Search for the cell housing the specified text and yield its [X, Y] center coordinate. 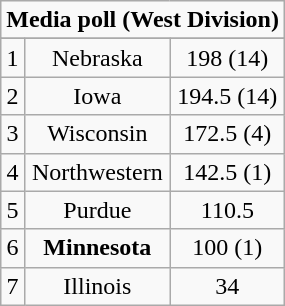
Minnesota [97, 248]
Purdue [97, 210]
198 (14) [227, 58]
142.5 (1) [227, 172]
6 [13, 248]
100 (1) [227, 248]
Northwestern [97, 172]
1 [13, 58]
Media poll (West Division) [143, 20]
110.5 [227, 210]
5 [13, 210]
194.5 (14) [227, 96]
Iowa [97, 96]
Wisconsin [97, 134]
Nebraska [97, 58]
2 [13, 96]
7 [13, 286]
3 [13, 134]
4 [13, 172]
172.5 (4) [227, 134]
34 [227, 286]
Illinois [97, 286]
